Return the [X, Y] coordinate for the center point of the cell that contains the specified text.  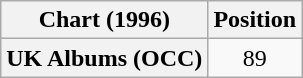
89 [255, 58]
Chart (1996) [104, 20]
UK Albums (OCC) [104, 58]
Position [255, 20]
